For the text-containing cell, return its midpoint in [X, Y] coordinate format. 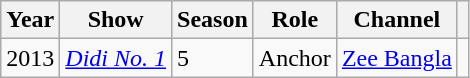
Zee Bangla [396, 58]
Didi No. 1 [116, 58]
2013 [30, 58]
Show [116, 20]
Anchor [294, 58]
Year [30, 20]
Role [294, 20]
Season [213, 20]
Channel [396, 20]
5 [213, 58]
